Capture the cell that displays the provided text and extract its [x, y] central coordinate. 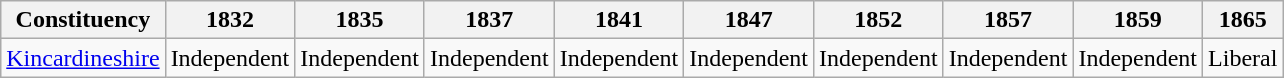
Constituency [83, 20]
1835 [360, 20]
Kincardineshire [83, 58]
Liberal [1243, 58]
1865 [1243, 20]
1841 [619, 20]
1847 [749, 20]
1857 [1008, 20]
1859 [1138, 20]
1837 [489, 20]
1832 [230, 20]
1852 [878, 20]
